Return (x, y) of the center of cell containing provided text 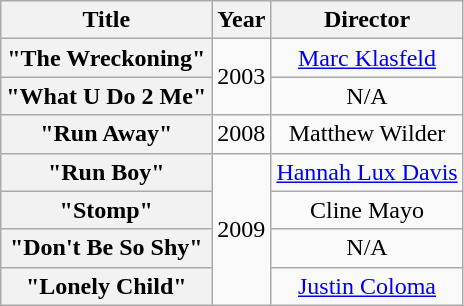
Cline Mayo (367, 210)
"What U Do 2 Me" (106, 96)
"Don't Be So Shy" (106, 248)
"Run Boy" (106, 172)
Hannah Lux Davis (367, 172)
Year (242, 20)
Title (106, 20)
"Run Away" (106, 134)
"Stomp" (106, 210)
2009 (242, 229)
"Lonely Child" (106, 286)
2003 (242, 77)
2008 (242, 134)
"The Wreckoning" (106, 58)
Marc Klasfeld (367, 58)
Matthew Wilder (367, 134)
Director (367, 20)
Justin Coloma (367, 286)
